Provide the [x, y] coordinate of the cell's center where the given text is located.  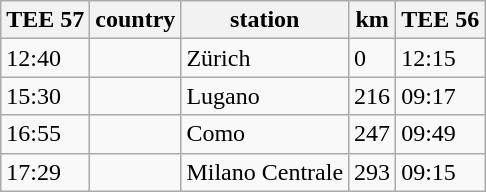
12:40 [46, 58]
293 [372, 172]
216 [372, 96]
Como [265, 134]
09:17 [440, 96]
16:55 [46, 134]
station [265, 20]
TEE 57 [46, 20]
12:15 [440, 58]
0 [372, 58]
country [136, 20]
09:49 [440, 134]
15:30 [46, 96]
Lugano [265, 96]
TEE 56 [440, 20]
247 [372, 134]
17:29 [46, 172]
km [372, 20]
Zürich [265, 58]
09:15 [440, 172]
Milano Centrale [265, 172]
